From the cell containing the given text, extract its center point as (X, Y) coordinate. 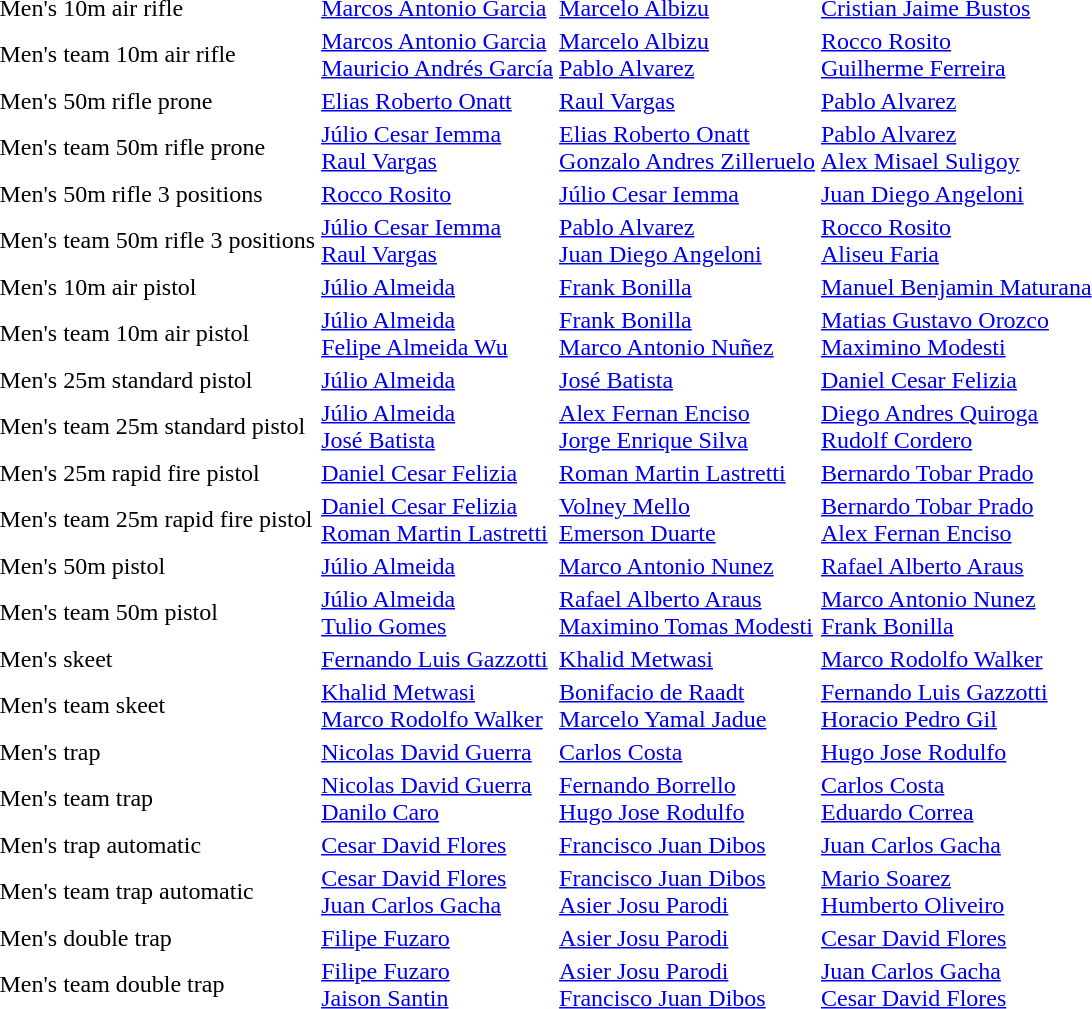
Filipe Fuzaro (438, 938)
Elias Roberto Onatt (438, 101)
Elias Roberto OnattGonzalo Andres Zilleruelo (688, 148)
Fernando Luis Gazzotti (438, 659)
Júlio Cesar Iemma (688, 194)
Cesar David FloresJuan Carlos Gacha (438, 892)
Cesar David Flores (438, 845)
Carlos Costa (688, 752)
Khalid MetwasiMarco Rodolfo Walker (438, 706)
Francisco Juan Dibos (688, 845)
Júlio AlmeidaFelipe Almeida Wu (438, 334)
Khalid Metwasi (688, 659)
Asier Josu Parodi (688, 938)
Volney MelloEmerson Duarte (688, 520)
Daniel Cesar FeliziaRoman Martin Lastretti (438, 520)
Raul Vargas (688, 101)
Frank Bonilla (688, 287)
Nicolas David GuerraDanilo Caro (438, 798)
Marcelo AlbizuPablo Alvarez (688, 54)
Rafael Alberto ArausMaximino Tomas Modesti (688, 612)
Alex Fernan EncisoJorge Enrique Silva (688, 426)
Nicolas David Guerra (438, 752)
Bonifacio de RaadtMarcelo Yamal Jadue (688, 706)
José Batista (688, 380)
Júlio AlmeidaJosé Batista (438, 426)
Rocco Rosito (438, 194)
Roman Martin Lastretti (688, 473)
Francisco Juan DibosAsier Josu Parodi (688, 892)
Pablo AlvarezJuan Diego Angeloni (688, 240)
Marcos Antonio GarciaMauricio Andrés García (438, 54)
Frank BonillaMarco Antonio Nuñez (688, 334)
Daniel Cesar Felizia (438, 473)
Marco Antonio Nunez (688, 566)
Fernando BorrelloHugo Jose Rodulfo (688, 798)
Júlio AlmeidaTulio Gomes (438, 612)
